Find where the given text appears and provide that cell's center as (X, Y) coordinate. 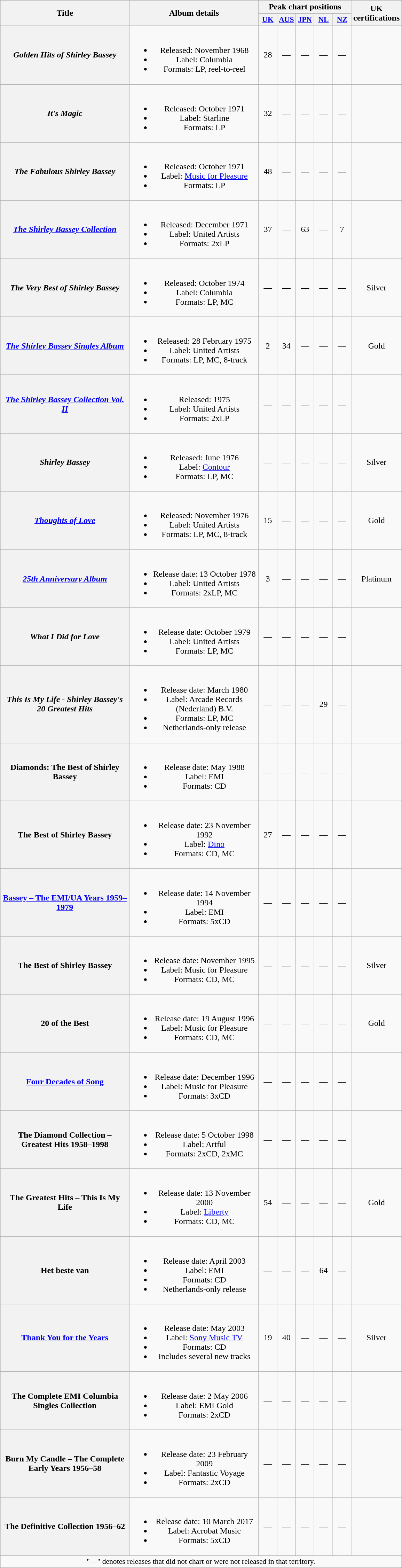
34 (286, 346)
It's Magic (65, 114)
The Shirley Bassey Singles Album (65, 346)
Album details (194, 13)
Thank You for the Years (65, 1338)
64 (324, 1270)
Release date: 2 May 2006Label: EMI GoldFormats: 2xCD (194, 1401)
32 (268, 114)
Released: 28 February 1975Label: United ArtistsFormats: LP, MC, 8-track (194, 346)
The Diamond Collection – Greatest Hits 1958–1998 (65, 1140)
Peak chart positions (305, 7)
Title (65, 13)
Released: October 1971Label: Music for PleasureFormats: LP (194, 171)
29 (324, 704)
Release date: 14 November 1994Label: EMIFormats: 5xCD (194, 902)
Release date: 23 November 1992Label: DinoFormats: CD, MC (194, 835)
Platinum (376, 579)
The Very Best of Shirley Bassey (65, 288)
2 (268, 346)
The Definitive Collection 1956–62 (65, 1527)
The Shirley Bassey Collection Vol. II (65, 404)
54 (268, 1203)
19 (268, 1338)
JPN (305, 20)
15 (268, 520)
Release date: May 1988Label: EMIFormats: CD (194, 772)
Release date: May 2003Label: Sony Music TVFormats: CDIncludes several new tracks (194, 1338)
Release date: October 1979Label: United ArtistsFormats: LP, MC (194, 637)
37 (268, 230)
The Greatest Hits – This Is My Life (65, 1203)
Released: October 1974Label: ColumbiaFormats: LP, MC (194, 288)
28 (268, 55)
NL (324, 20)
Thoughts of Love (65, 520)
What I Did for Love (65, 637)
UKcertifications (376, 13)
Release date: 10 March 2017Label: Acrobat MusicFormats: 5xCD (194, 1527)
Release date: 19 August 1996Label: Music for PleasureFormats: CD, MC (194, 1023)
Release date: March 1980Label: Arcade Records (Nederland) B.V.Formats: LP, MCNetherlands-only release (194, 704)
Released: November 1968Label: ColumbiaFormats: LP, reel-to-reel (194, 55)
The Shirley Bassey Collection (65, 230)
Release date: 5 October 1998Label: ArtfulFormats: 2xCD, 2xMC (194, 1140)
Release date: December 1996Label: Music for PleasureFormats: 3xCD (194, 1082)
Release date: November 1995Label: Music for PleasureFormats: CD, MC (194, 965)
NZ (342, 20)
The Fabulous Shirley Bassey (65, 171)
Released: October 1971Label: StarlineFormats: LP (194, 114)
Release date: 13 November 2000Label: LibertyFormats: CD, MC (194, 1203)
Four Decades of Song (65, 1082)
Release date: 23 February 2009Label: Fantastic VoyageFormats: 2xCD (194, 1464)
UK (268, 20)
40 (286, 1338)
Het beste van (65, 1270)
Bassey – The EMI/UA Years 1959–1979 (65, 902)
Diamonds: The Best of Shirley Bassey (65, 772)
63 (305, 230)
Release date: 13 October 1978Label: United ArtistsFormats: 2xLP, MC (194, 579)
25th Anniversary Album (65, 579)
Released: December 1971Label: United ArtistsFormats: 2xLP (194, 230)
"—" denotes releases that did not chart or were not released in that territory. (201, 1562)
27 (268, 835)
48 (268, 171)
AUS (286, 20)
Released: June 1976Label: ContourFormats: LP, MC (194, 462)
Shirley Bassey (65, 462)
20 of the Best (65, 1023)
Release date: April 2003Label: EMIFormats: CDNetherlands-only release (194, 1270)
The Complete EMI Columbia Singles Collection (65, 1401)
Burn My Candle – The Complete Early Years 1956–58 (65, 1464)
Golden Hits of Shirley Bassey (65, 55)
Released: 1975Label: United ArtistsFormats: 2xLP (194, 404)
7 (342, 230)
3 (268, 579)
This Is My Life - Shirley Bassey's 20 Greatest Hits (65, 704)
Released: November 1976Label: United ArtistsFormats: LP, MC, 8-track (194, 520)
